Scan for the cell matching the given text and deliver its [x, y] coordinate at center. 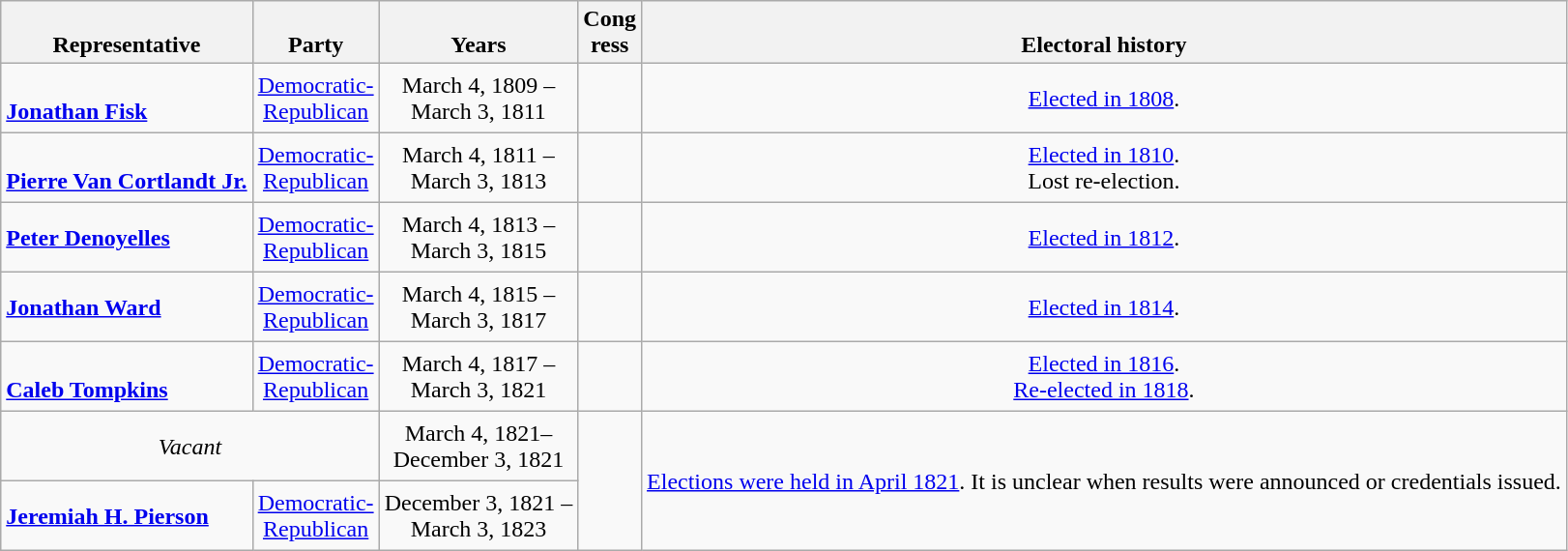
Peter Denoyelles [127, 238]
March 4, 1811 –March 3, 1813 [479, 168]
Electoral history [1104, 33]
Elected in 1808. [1104, 99]
Vacant [189, 447]
Elected in 1810.Lost re-election. [1104, 168]
Jeremiah H. Pierson [127, 516]
March 4, 1813 –March 3, 1815 [479, 238]
March 4, 1817 –March 3, 1821 [479, 377]
Caleb Tompkins [127, 377]
March 4, 1809 –March 3, 1811 [479, 99]
March 4, 1815 –March 3, 1817 [479, 307]
Elected in 1812. [1104, 238]
March 4, 1821–December 3, 1821 [479, 447]
Elected in 1816.Re-elected in 1818. [1104, 377]
Congress [610, 33]
Elected in 1814. [1104, 307]
Party [315, 33]
Pierre Van Cortlandt Jr. [127, 168]
Jonathan Fisk [127, 99]
December 3, 1821 –March 3, 1823 [479, 516]
Elections were held in April 1821. It is unclear when results were announced or credentials issued. [1104, 481]
Jonathan Ward [127, 307]
Years [479, 33]
Representative [127, 33]
